Locate the cell with the specified text and output its (X, Y) center coordinate. 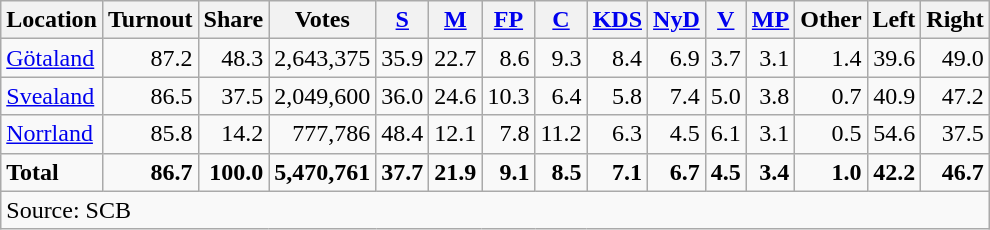
12.1 (456, 134)
Share (234, 20)
Left (894, 20)
46.7 (955, 172)
5.8 (617, 96)
Norrland (52, 134)
14.2 (234, 134)
Götaland (52, 58)
S (402, 20)
1.4 (831, 58)
7.4 (677, 96)
42.2 (894, 172)
MP (770, 20)
0.5 (831, 134)
Location (52, 20)
0.7 (831, 96)
22.7 (456, 58)
NyD (677, 20)
37.7 (402, 172)
47.2 (955, 96)
36.0 (402, 96)
8.4 (617, 58)
10.3 (508, 96)
Right (955, 20)
7.8 (508, 134)
2,643,375 (322, 58)
86.7 (150, 172)
9.1 (508, 172)
6.4 (561, 96)
KDS (617, 20)
3.4 (770, 172)
FP (508, 20)
777,786 (322, 134)
11.2 (561, 134)
8.6 (508, 58)
39.6 (894, 58)
48.4 (402, 134)
86.5 (150, 96)
6.3 (617, 134)
Total (52, 172)
2,049,600 (322, 96)
100.0 (234, 172)
87.2 (150, 58)
Source: SCB (495, 210)
6.7 (677, 172)
54.6 (894, 134)
49.0 (955, 58)
35.9 (402, 58)
Svealand (52, 96)
85.8 (150, 134)
48.3 (234, 58)
Votes (322, 20)
8.5 (561, 172)
C (561, 20)
9.3 (561, 58)
6.9 (677, 58)
Other (831, 20)
3.7 (726, 58)
5,470,761 (322, 172)
7.1 (617, 172)
24.6 (456, 96)
5.0 (726, 96)
1.0 (831, 172)
Turnout (150, 20)
21.9 (456, 172)
6.1 (726, 134)
V (726, 20)
M (456, 20)
3.8 (770, 96)
40.9 (894, 96)
